Return [x, y] of the center of cell containing provided text 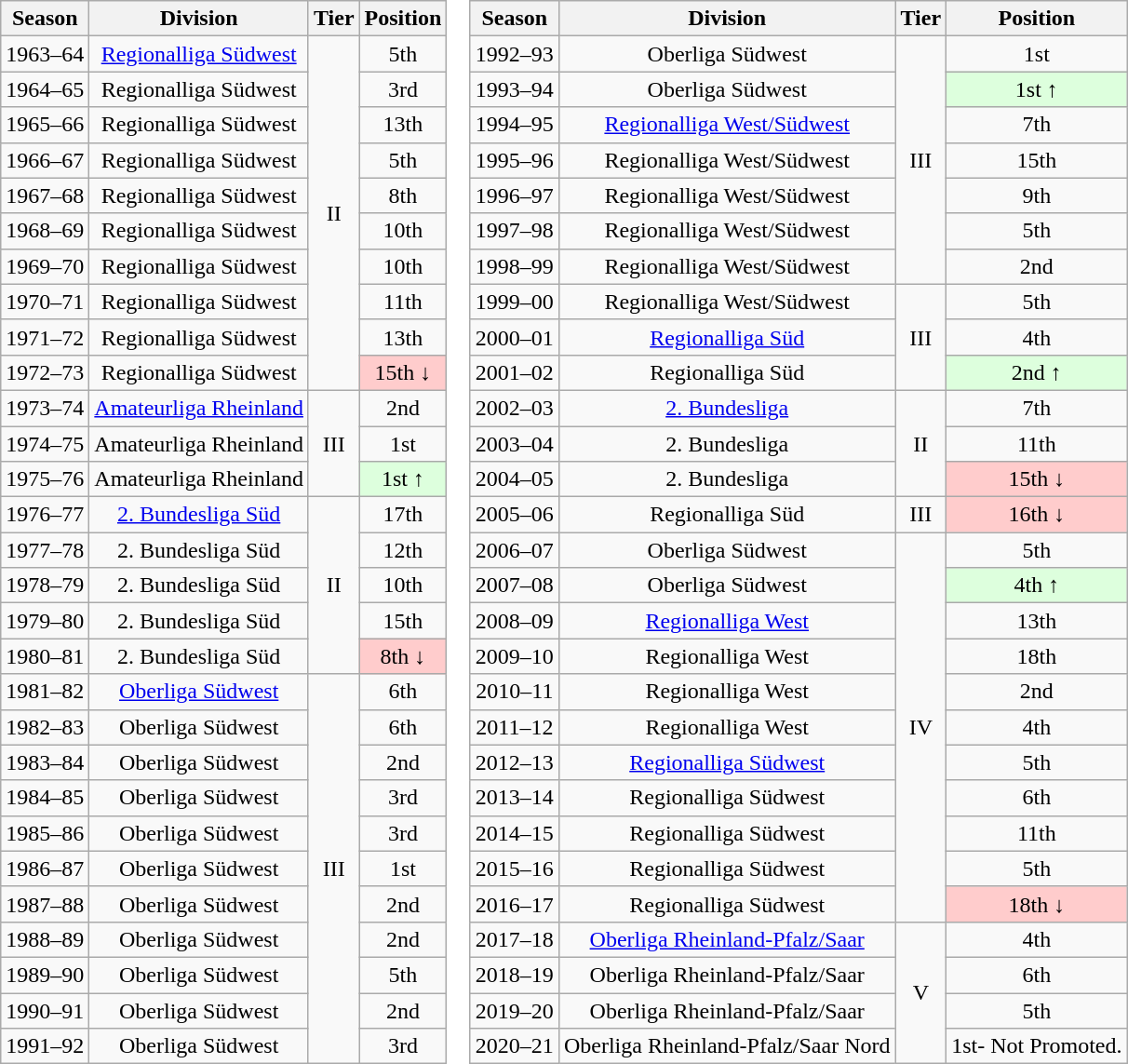
2014–15 [514, 833]
18th [1037, 656]
1964–65 [45, 89]
1993–94 [514, 89]
1994–95 [514, 125]
1997–98 [514, 231]
1st- Not Promoted. [1037, 1046]
2006–07 [514, 550]
2003–04 [514, 444]
V [921, 992]
2010–11 [514, 692]
1979–80 [45, 621]
IV [921, 728]
2nd ↑ [1037, 372]
1968–69 [45, 231]
9th [1037, 195]
2020–21 [514, 1046]
1998–99 [514, 266]
2004–05 [514, 479]
1973–74 [45, 408]
1967–68 [45, 195]
2008–09 [514, 621]
1978–79 [45, 586]
1984–85 [45, 798]
1986–87 [45, 869]
1992–93 [514, 54]
4th ↑ [1037, 586]
1980–81 [45, 656]
1982–83 [45, 727]
1999–00 [514, 302]
1969–70 [45, 266]
8th [403, 195]
1981–82 [45, 692]
2011–12 [514, 727]
2019–20 [514, 1010]
2009–10 [514, 656]
2002–03 [514, 408]
2016–17 [514, 904]
2017–18 [514, 939]
1983–84 [45, 762]
1971–72 [45, 337]
1987–88 [45, 904]
1970–71 [45, 302]
2007–08 [514, 586]
Oberliga Rheinland-Pfalz/Saar Nord [727, 1046]
1985–86 [45, 833]
1977–78 [45, 550]
12th [403, 550]
2005–06 [514, 515]
1995–96 [514, 160]
2018–19 [514, 975]
1976–77 [45, 515]
2013–14 [514, 798]
2001–02 [514, 372]
1965–66 [45, 125]
2015–16 [514, 869]
1996–97 [514, 195]
1990–91 [45, 1010]
2000–01 [514, 337]
1991–92 [45, 1046]
1989–90 [45, 975]
17th [403, 515]
16th ↓ [1037, 515]
1974–75 [45, 444]
1963–64 [45, 54]
1988–89 [45, 939]
1972–73 [45, 372]
1966–67 [45, 160]
8th ↓ [403, 656]
1975–76 [45, 479]
2012–13 [514, 762]
18th ↓ [1037, 904]
